Capture the cell that displays the provided text and extract its [x, y] central coordinate. 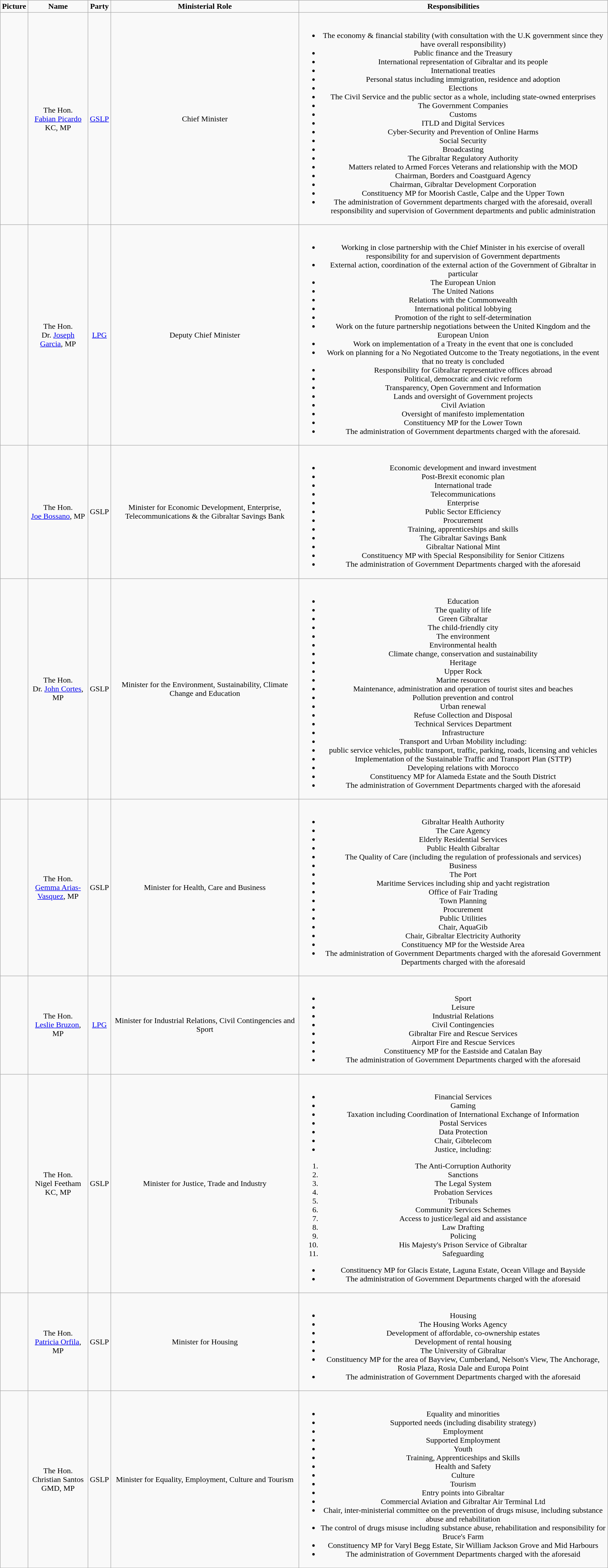
Name [58, 6]
The Hon. Leslie Bruzon, MP [58, 1025]
Minister for Housing [205, 1342]
Minister for Health, Care and Business [205, 887]
The Hon. Joe Bossano, MP [58, 512]
Minister for Equality, Employment, Culture and Tourism [205, 1479]
Party [99, 6]
The Hon.Dr. Joseph Garcia, MP [58, 335]
Minister for Industrial Relations, Civil Contingencies and Sport [205, 1025]
The Hon. Patricia Orfila, MP [58, 1342]
The Hon. Christian Santos GMD, MP [58, 1479]
Responsibilities [453, 6]
The Hon. Dr. John Cortes, MP [58, 689]
Ministerial Role [205, 6]
Minister for the Environment, Sustainability, Climate Change and Education [205, 689]
Minister for Justice, Trade and Industry [205, 1183]
Minister for Economic Development, Enterprise, Telecommunications & the Gibraltar Savings Bank [205, 512]
The Hon.Fabian Picardo KC, MP [58, 119]
Deputy Chief Minister [205, 335]
Picture [14, 6]
The Hon. Gemma Arias-Vasquez, MP [58, 887]
Chief Minister [205, 119]
The Hon. Nigel Feetham KC, MP [58, 1183]
